From the cell containing the given text, extract its center point as (X, Y) coordinate. 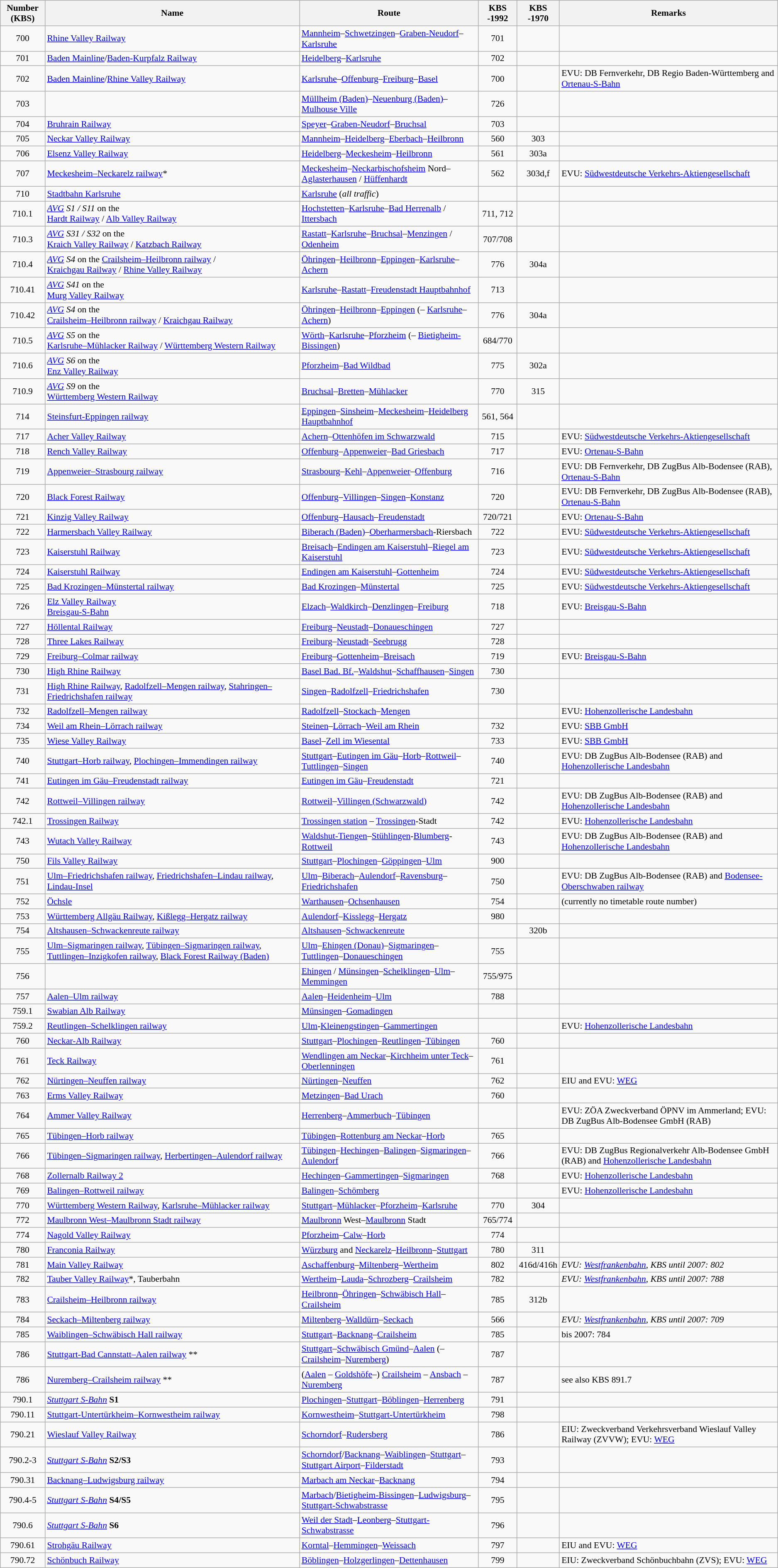
Weil der Stadt–Leonberg–Stuttgart-Schwabstrasse (389, 1526)
710.9 (23, 392)
Meckesheim–Neckarbischofsheim Nord–Aglasterhausen / Hüffenhardt (389, 173)
796 (498, 1526)
Waldshut-Tiengen–Stühlingen-Blumberg-Rottweil (389, 841)
Fils Valley Railway (172, 861)
Appenweier–Strasbourg railway (172, 471)
EVU: Westfrankenbahn, KBS until 2007: 802 (668, 1265)
Erms Valley Railway (172, 1096)
High Rhine Railway, Radolfzell–Mengen railway, Stahringen–Friedrichshafen railway (172, 691)
Stuttgart–Horb railway, Plochingen–Immendingen railway (172, 761)
Freiburg–Neustadt–Seebrugg (389, 642)
Korntal–Hemmingen–Weissach (389, 1546)
Freiburg–Gottenheim–Breisach (389, 657)
790.2-3 (23, 1460)
Name (172, 13)
714 (23, 416)
795 (498, 1500)
Eutingen im Gäu–Freudenstadt (389, 781)
Ulm–Ehingen (Donau)–Sigmaringen–Tuttlingen–Donaueschingen (389, 951)
710.6 (23, 366)
793 (498, 1460)
797 (498, 1546)
790.61 (23, 1546)
781 (23, 1265)
Main Valley Railway (172, 1265)
Öchsle (172, 901)
Bad Krozingen–Münstertal (389, 587)
784 (23, 1320)
Mannheim–Schwetzingen–Graben-Neudorf–Karlsruhe (389, 38)
Acher Valley Railway (172, 437)
Aschaffenburg–Miltenberg–Wertheim (389, 1265)
Würzburg and Neckarelz–Heilbronn–Stuttgart (389, 1250)
Stuttgart–Backnang–Crailsheim (389, 1334)
751 (23, 881)
Heilbronn–Öhringen–Schwäbisch Hall–Crailsheim (389, 1299)
Freiburg–Colmar railway (172, 657)
Wendlingen am Neckar–Kirchheim unter Teck–Oberlenningen (389, 1061)
Tauber Valley Railway*, Tauberbahn (172, 1279)
Offenburg–Hausach–Freudenstadt (389, 517)
303 (538, 139)
Stuttgart–Eutingen im Gäu–Horb–Rottweil–Tuttlingen–Singen (389, 761)
303a (538, 154)
Meckesheim–Neckarelz railway* (172, 173)
980 (498, 916)
320b (538, 931)
Rottweil–Villingen (Schwarzwald) (389, 801)
710.5 (23, 341)
Seckach–Miltenberg railway (172, 1320)
Mannheim–Heidelberg–Eberbach–Heilbronn (389, 139)
715 (498, 437)
Speyer–Graben-Neudorf–Bruchsal (389, 124)
Nürtingen–Neuffen railway (172, 1081)
Bruchsal–Bretten–Mühlacker (389, 392)
Münsingen–Gomadingen (389, 1011)
Baden Mainline/Baden-Kurpfalz Railway (172, 58)
Neckar Valley Railway (172, 139)
Württemberg Allgäu Railway, Kißlegg–Hergatz railway (172, 916)
AVG S31 / S32 on theKraich Valley Railway / Katzbach Railway (172, 239)
311 (538, 1250)
Stuttgart-Untertürkheim–Kornwestheim railway (172, 1415)
312b (538, 1299)
755/975 (498, 976)
Tübingen–Hechingen–Balingen–Sigmaringen–Aulendorf (389, 1156)
Stadtbahn Karlsruhe (172, 194)
Rench Valley Railway (172, 452)
416d/416h (538, 1265)
798 (498, 1415)
Radolfzell–Mengen railway (172, 711)
Stuttgart S-Bahn S6 (172, 1526)
Reutlingen–Schelklingen railway (172, 1026)
790.21 (23, 1434)
Backnang–Ludwigsburg railway (172, 1480)
753 (23, 916)
684/770 (498, 341)
315 (538, 392)
705 (23, 139)
AVG S4 on theCrailsheim–Heilbronn railway / Kraichgau Railway (172, 315)
710.3 (23, 239)
561 (498, 154)
Bad Krozingen–Münstertal railway (172, 587)
Pforzheim–Bad Wildbad (389, 366)
Strohgäu Railway (172, 1546)
Schorndorf–Rudersberg (389, 1434)
Stuttgart S-Bahn S1 (172, 1400)
Heidelberg–Karlsruhe (389, 58)
Radolfzell–Stockach–Mengen (389, 711)
Stuttgart S-Bahn S4/S5 (172, 1500)
Stuttgart–Plochingen–Göppingen–Ulm (389, 861)
Singen–Radolfzell–Friedrichshafen (389, 691)
Nürtingen–Neuffen (389, 1081)
759.2 (23, 1026)
Basel–Zell im Wiesental (389, 741)
Altshausen–Schwackenreute railway (172, 931)
Karlsruhe (all traffic) (389, 194)
Maulbronn West–Maulbronn Stadt railway (172, 1220)
Ulm–Biberach–Aulendorf–Ravensburg–Friedrichshafen (389, 881)
Böblingen–Holzgerlingen–Dettenhausen (389, 1561)
Crailsheim–Heilbronn railway (172, 1299)
741 (23, 781)
752 (23, 901)
Wutach Valley Railway (172, 841)
733 (498, 741)
710.42 (23, 315)
Ehingen / Münsingen–Schelklingen–Ulm–Memmingen (389, 976)
764 (23, 1116)
Offenburg–Villingen–Singen–Konstanz (389, 497)
Wörth–Karlsruhe–Pforzheim (– Bietigheim-Bissingen) (389, 341)
710.1 (23, 214)
Route (389, 13)
Schorndorf/Backnang–Waiblingen–Stuttgart–Stuttgart Airport–Filderstadt (389, 1460)
Schönbuch Railway (172, 1561)
Karlsruhe–Offenburg–Freiburg–Basel (389, 79)
Harmersbach Valley Railway (172, 532)
707/708 (498, 239)
Teck Railway (172, 1061)
Balingen–Rottweil railway (172, 1191)
EIU: Zweckverband Verkehrsverband Wieslauf Valley Railway (ZVVW); EVU: WEG (668, 1434)
KBS -1970 (538, 13)
Tübingen–Sigmaringen railway, Herbertingen–Aulendorf railway (172, 1156)
742.1 (23, 821)
720/721 (498, 517)
Remarks (668, 13)
790.4-5 (23, 1500)
Tübingen–Horb railway (172, 1136)
Bruhrain Railway (172, 124)
Three Lakes Railway (172, 642)
Strasbourg–Kehl–Appenweier–Offenburg (389, 471)
713 (498, 290)
Elz Valley Railway Breisgau-S-Bahn (172, 606)
Marbach/Bietigheim-Bissingen–Ludwigsburg–Stuttgart-Schwabstrasse (389, 1500)
Plochingen–Stuttgart–Böblingen–Herrenberg (389, 1400)
Warthausen–Ochsenhausen (389, 901)
Steinen–Lörrach–Weil am Rhein (389, 726)
735 (23, 741)
710.41 (23, 290)
EVU: DB ZugBus Alb-Bodensee (RAB) and Bodensee-Oberschwaben railway (668, 881)
799 (498, 1561)
Öhringen–Heilbronn–Eppingen (– Karlsruhe–Achern) (389, 315)
Stuttgart-Bad Cannstatt–Aalen railway ** (172, 1354)
KBS -1992 (498, 13)
(Aalen – Goldshöfe–) Crailsheim – Ansbach – Nuremberg (389, 1380)
AVG S4 on the Crailsheim–Heilbronn railway /Kraichgau Railway / Rhine Valley Railway (172, 265)
790.6 (23, 1526)
716 (498, 471)
Karlsruhe–Rastatt–Freudenstadt Hauptbahnhof (389, 290)
731 (23, 691)
759.1 (23, 1011)
Wieslauf Valley Railway (172, 1434)
560 (498, 139)
Ulm–Sigmaringen railway, Tübingen–Sigmaringen railway, Tuttlingen–Inzigkofen railway, Black Forest Railway (Baden) (172, 951)
Miltenberg–Walldürn–Seckach (389, 1320)
Elzach–Waldkirch–Denzlingen–Freiburg (389, 606)
Elsenz Valley Railway (172, 154)
765/774 (498, 1220)
Eppingen–Sinsheim–Meckesheim–Heidelberg Hauptbahnhof (389, 416)
707 (23, 173)
Stuttgart–Plochingen–Reutlingen–Tübingen (389, 1041)
788 (498, 996)
Trossingen station – Trossingen-Stadt (389, 821)
Hechingen–Gammertingen–Sigmaringen (389, 1176)
Wertheim–Lauda–Schrozberg–Crailsheim (389, 1279)
Weil am Rhein–Lörrach railway (172, 726)
Zollernalb Railway 2 (172, 1176)
AVG S1 / S11 on theHardt Railway / Alb Valley Railway (172, 214)
Biberach (Baden)–Oberharmersbach-Riersbach (389, 532)
790.72 (23, 1561)
EIU: Zweckverband Schönbuchbahn (ZVS); EVU: WEG (668, 1561)
772 (23, 1220)
Pforzheim–Calw–Horb (389, 1235)
Stuttgart S-Bahn S2/S3 (172, 1460)
303d,f (538, 173)
791 (498, 1400)
706 (23, 154)
757 (23, 996)
Offenburg–Appenweier–Bad Griesbach (389, 452)
EVU: Westfrankenbahn, KBS until 2007: 788 (668, 1279)
Balingen–Schömberg (389, 1191)
802 (498, 1265)
710 (23, 194)
Number (KBS) (23, 13)
304 (538, 1205)
Wiese Valley Railway (172, 741)
Kinzig Valley Railway (172, 517)
Öhringen–Heilbronn–Eppingen–Karlsruhe–Achern (389, 265)
AVG S41 on theMurg Valley Railway (172, 290)
794 (498, 1480)
Müllheim (Baden)–Neuenburg (Baden)–Mulhouse Ville (389, 104)
775 (498, 366)
Hochstetten–Karlsruhe–Bad Herrenalb / Ittersbach (389, 214)
Eutingen im Gäu–Freudenstadt railway (172, 781)
EVU: ZÖA Zweckverband ÖPNV im Ammerland; EVU: DB ZugBus Alb-Bodensee GmbH (RAB) (668, 1116)
Tübingen–Rottenburg am Neckar–Horb (389, 1136)
Baden Mainline/Rhine Valley Railway (172, 79)
734 (23, 726)
Aalen–Heidenheim–Ulm (389, 996)
Rastatt–Karlsruhe–Bruchsal–Menzingen / Odenheim (389, 239)
Ulm–Friedrichshafen railway, Friedrichshafen–Lindau railway, Lindau-Insel (172, 881)
see also KBS 891.7 (668, 1380)
Breisach–Endingen am Kaiserstuhl–Riegel am Kaiserstuhl (389, 552)
900 (498, 861)
704 (23, 124)
562 (498, 173)
Nagold Valley Railway (172, 1235)
EVU: DB ZugBus Regionalverkehr Alb-Bodensee GmbH (RAB) and Hohenzollerische Landesbahn (668, 1156)
(currently no timetable route number) (668, 901)
Höllental Railway (172, 627)
EVU: DB Fernverkehr, DB Regio Baden-Württemberg and Ortenau-S-Bahn (668, 79)
Nuremberg–Crailsheim railway ** (172, 1380)
Württemberg Western Railway, Karlsruhe–Mühlacker railway (172, 1205)
Rhine Valley Railway (172, 38)
Stuttgart–Mühlacker–Pforzheim–Karlsruhe (389, 1205)
711, 712 (498, 214)
Swabian Alb Railway (172, 1011)
729 (23, 657)
756 (23, 976)
Metzingen–Bad Urach (389, 1096)
Neckar-Alb Railway (172, 1041)
Stuttgart–Schwäbisch Gmünd–Aalen (–Crailsheim–Nuremberg) (389, 1354)
Altshausen–Schwackenreute (389, 931)
Aalen–Ulm railway (172, 996)
bis 2007: 784 (668, 1334)
Ammer Valley Railway (172, 1116)
High Rhine Railway (172, 671)
790.31 (23, 1480)
AVG S5 on theKarlsruhe–Mühlacker Railway / Württemberg Western Railway (172, 341)
Achern–Ottenhöfen im Schwarzwald (389, 437)
763 (23, 1096)
790.11 (23, 1415)
Freiburg–Neustadt–Donaueschingen (389, 627)
Herrenberg–Ammerbuch–Tübingen (389, 1116)
Rottweil–Villingen railway (172, 801)
783 (23, 1299)
AVG S6 on theEnz Valley Railway (172, 366)
Heidelberg–Meckesheim–Heilbronn (389, 154)
769 (23, 1191)
Trossingen Railway (172, 821)
Maulbronn West–Maulbronn Stadt (389, 1220)
Black Forest Railway (172, 497)
Waiblingen–Schwäbisch Hall railway (172, 1334)
561, 564 (498, 416)
Basel Bad. Bf.–Waldshut–Schaffhausen–Singen (389, 671)
Marbach am Neckar–Backnang (389, 1480)
Kornwestheim–Stuttgart-Untertürkheim (389, 1415)
AVG S9 on theWürttemberg Western Railway (172, 392)
710.4 (23, 265)
Endingen am Kaiserstuhl–Gottenheim (389, 572)
790.1 (23, 1400)
Aulendorf–Kisslegg–Hergatz (389, 916)
Steinsfurt-Eppingen railway (172, 416)
EVU: Westfrankenbahn, KBS until 2007: 709 (668, 1320)
566 (498, 1320)
Franconia Railway (172, 1250)
Ulm-Kleinengstingen–Gammertingen (389, 1026)
302a (538, 366)
